Pinpoint the cell where the given text exists, returning its (x, y) midpoint coordinate. 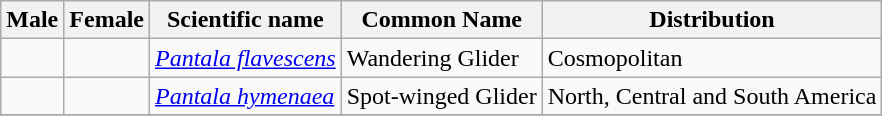
Wandering Glider (442, 58)
Male (32, 20)
North, Central and South America (712, 96)
Pantala hymenaea (245, 96)
Cosmopolitan (712, 58)
Pantala flavescens (245, 58)
Distribution (712, 20)
Scientific name (245, 20)
Female (107, 20)
Common Name (442, 20)
Spot-winged Glider (442, 96)
